Locate the cell with the specified text and output its (X, Y) center coordinate. 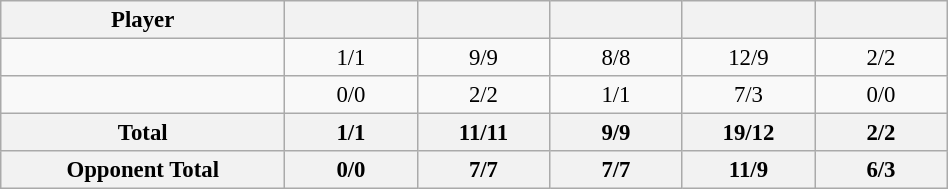
12/9 (748, 58)
Total (143, 133)
8/8 (616, 58)
6/3 (882, 170)
7/3 (748, 95)
Opponent Total (143, 170)
19/12 (748, 133)
11/11 (483, 133)
11/9 (748, 170)
Player (143, 20)
